Detect which cell encompasses the target text, then output its (X, Y) center coordinate. 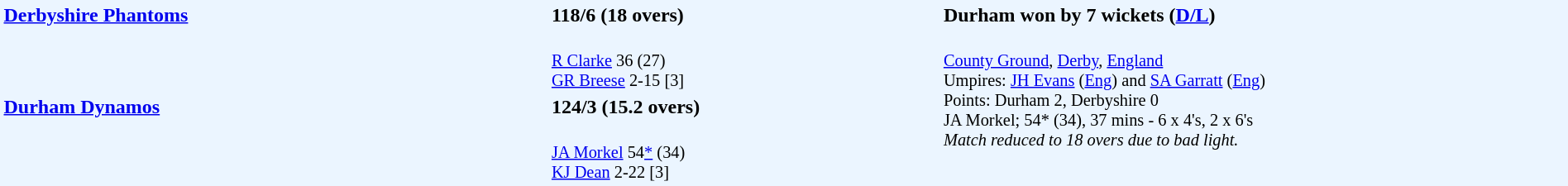
Derbyshire Phantoms (275, 47)
Durham won by 7 wickets (D/L) (1254, 15)
124/3 (15.2 overs) (744, 107)
118/6 (18 overs) (744, 15)
R Clarke 36 (27) GR Breese 2-15 [3] (744, 61)
JA Morkel 54* (34) KJ Dean 2-22 [3] (744, 152)
Durham Dynamos (275, 139)
